Locate the cell with the specified text and output its [X, Y] center coordinate. 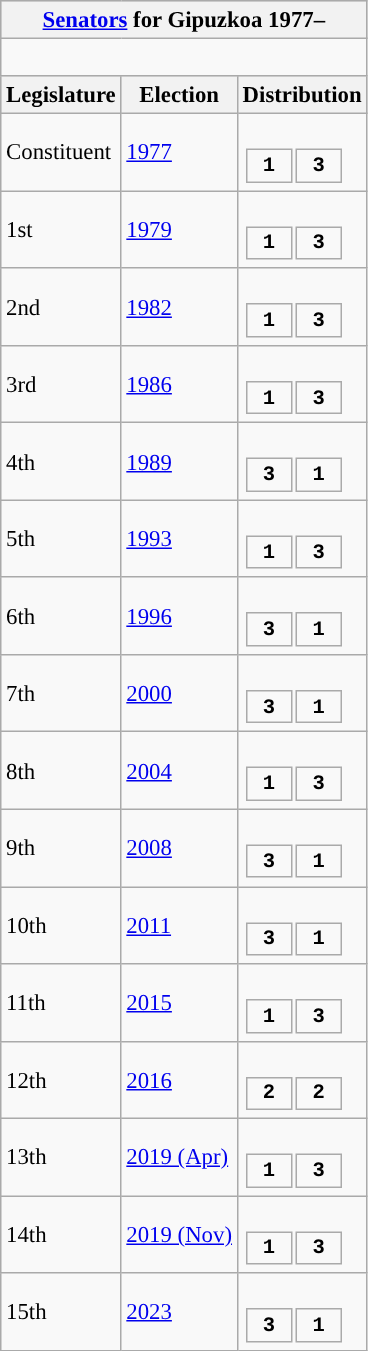
7th [61, 694]
6th [61, 616]
3rd [61, 384]
1982 [179, 306]
Senators for Gipuzkoa 1977– [184, 20]
1996 [179, 616]
2008 [179, 848]
2011 [179, 926]
2019 (Nov) [179, 1234]
2004 [179, 770]
11th [61, 1002]
2023 [179, 1312]
5th [61, 538]
2000 [179, 694]
12th [61, 1080]
2015 [179, 1002]
14th [61, 1234]
1st [61, 230]
9th [61, 848]
2nd [61, 306]
1986 [179, 384]
Constituent [61, 152]
2 2 [302, 1080]
4th [61, 462]
8th [61, 770]
Legislature [61, 95]
2019 (Apr) [179, 1158]
10th [61, 926]
13th [61, 1158]
1989 [179, 462]
Election [179, 95]
1977 [179, 152]
Distribution [302, 95]
1979 [179, 230]
2016 [179, 1080]
15th [61, 1312]
1993 [179, 538]
